Find where the given text appears and provide that cell's center as [x, y] coordinate. 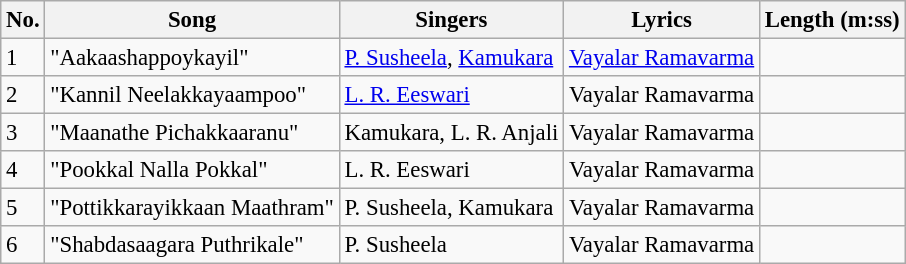
"Shabdasaagara Puthrikale" [192, 245]
"Kannil Neelakkayaampoo" [192, 95]
5 [23, 208]
Kamukara, L. R. Anjali [451, 133]
2 [23, 95]
Length (m:ss) [832, 20]
"Pookkal Nalla Pokkal" [192, 170]
4 [23, 170]
1 [23, 58]
6 [23, 245]
"Aakaashappoykayil" [192, 58]
3 [23, 133]
"Maanathe Pichakkaaranu" [192, 133]
Lyrics [662, 20]
Singers [451, 20]
No. [23, 20]
Song [192, 20]
"Pottikkarayikkaan Maathram" [192, 208]
P. Susheela [451, 245]
